Detect which cell encompasses the target text, then output its (x, y) center coordinate. 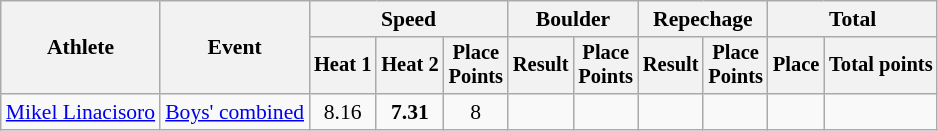
8 (476, 112)
Mikel Linacisoro (80, 112)
Total (853, 19)
Heat 2 (410, 66)
Total points (880, 66)
Boulder (573, 19)
Speed (408, 19)
Place (796, 66)
Repechage (703, 19)
8.16 (342, 112)
7.31 (410, 112)
Boys' combined (234, 112)
Heat 1 (342, 66)
Event (234, 48)
Athlete (80, 48)
